Determine the (X, Y) coordinate at the center of the cell enclosing the given text.  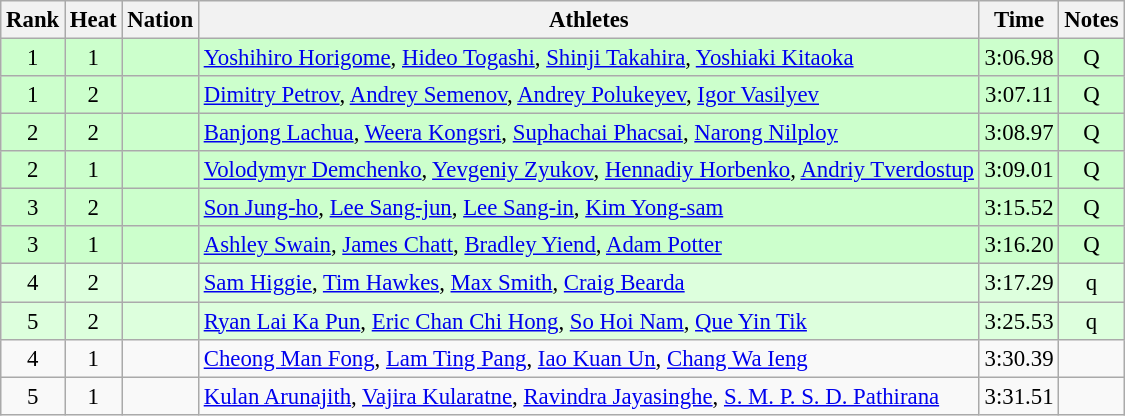
Ryan Lai Ka Pun, Eric Chan Chi Hong, So Hoi Nam, Que Yin Tik (588, 321)
Dimitry Petrov, Andrey Semenov, Andrey Polukeyev, Igor Vasilyev (588, 95)
Notes (1092, 20)
3:25.53 (1019, 321)
Rank (33, 20)
3:15.52 (1019, 208)
Kulan Arunajith, Vajira Kularatne, Ravindra Jayasinghe, S. M. P. S. D. Pathirana (588, 396)
3:17.29 (1019, 283)
Sam Higgie, Tim Hawkes, Max Smith, Craig Bearda (588, 283)
3:07.11 (1019, 95)
3:31.51 (1019, 396)
Time (1019, 20)
3:08.97 (1019, 133)
Athletes (588, 20)
Volodymyr Demchenko, Yevgeniy Zyukov, Hennadiy Horbenko, Andriy Tverdostup (588, 170)
Ashley Swain, James Chatt, Bradley Yiend, Adam Potter (588, 245)
3:30.39 (1019, 358)
Heat (94, 20)
3:09.01 (1019, 170)
Son Jung-ho, Lee Sang-jun, Lee Sang-in, Kim Yong-sam (588, 208)
3:06.98 (1019, 58)
Yoshihiro Horigome, Hideo Togashi, Shinji Takahira, Yoshiaki Kitaoka (588, 58)
Cheong Man Fong, Lam Ting Pang, Iao Kuan Un, Chang Wa Ieng (588, 358)
Nation (160, 20)
3:16.20 (1019, 245)
Banjong Lachua, Weera Kongsri, Suphachai Phacsai, Narong Nilploy (588, 133)
